Detect which cell encompasses the target text, then output its [x, y] center coordinate. 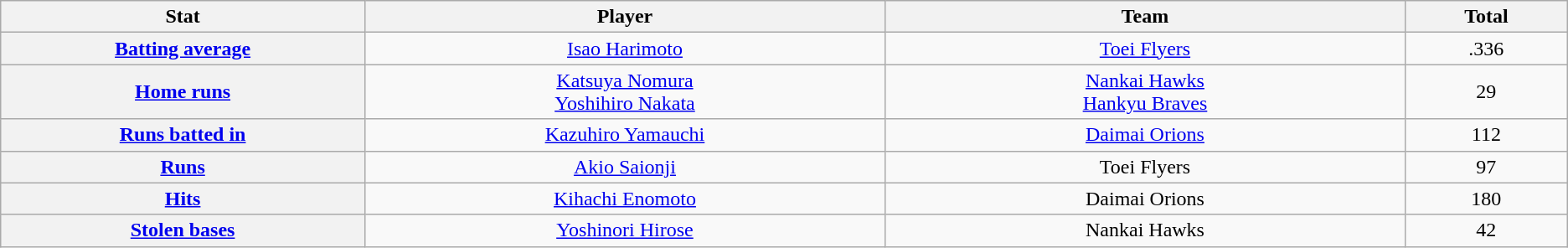
42 [1486, 230]
112 [1486, 135]
180 [1486, 199]
29 [1486, 92]
Team [1144, 17]
Hits [183, 199]
Nankai HawksHankyu Braves [1144, 92]
Home runs [183, 92]
Runs batted in [183, 135]
Batting average [183, 49]
97 [1486, 167]
Yoshinori Hirose [625, 230]
Total [1486, 17]
Stolen bases [183, 230]
Runs [183, 167]
Player [625, 17]
.336 [1486, 49]
Stat [183, 17]
Akio Saionji [625, 167]
Katsuya NomuraYoshihiro Nakata [625, 92]
Kazuhiro Yamauchi [625, 135]
Nankai Hawks [1144, 230]
Isao Harimoto [625, 49]
Kihachi Enomoto [625, 199]
